For the text-containing cell, return its midpoint in [X, Y] coordinate format. 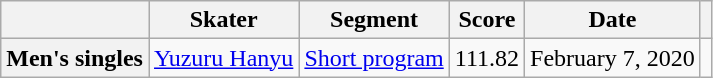
Score [486, 20]
111.82 [486, 58]
Date [613, 20]
Men's singles [75, 58]
Short program [374, 58]
February 7, 2020 [613, 58]
Yuzuru Hanyu [223, 58]
Skater [223, 20]
Segment [374, 20]
